Identify which cell holds the provided text, then report its [X, Y] central coordinate. 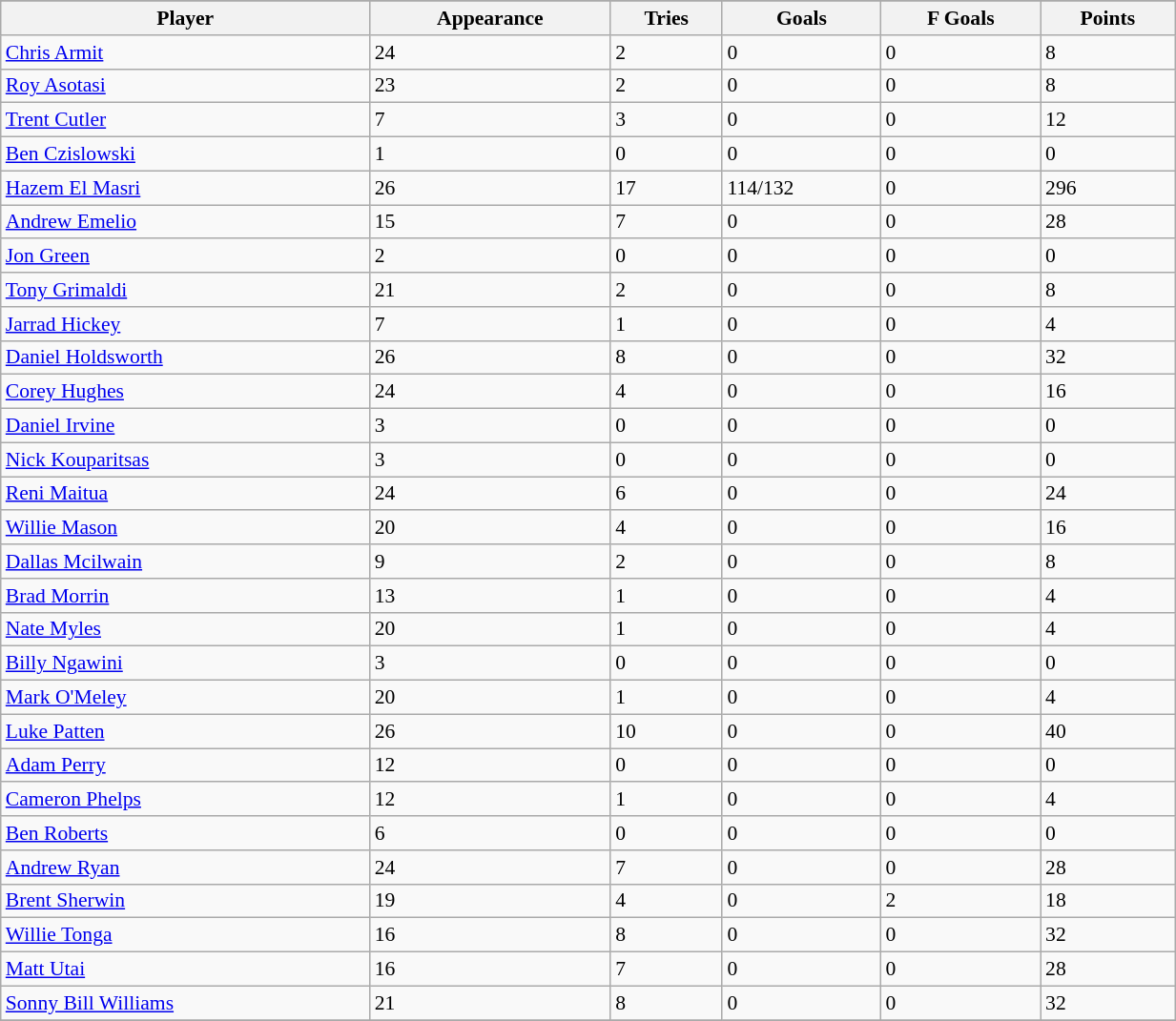
114/132 [801, 188]
Reni Maitua [185, 494]
Ben Roberts [185, 833]
Ben Czislowski [185, 154]
Points [1108, 18]
40 [1108, 731]
Mark O'Meley [185, 698]
Jon Green [185, 256]
18 [1108, 901]
Brad Morrin [185, 596]
Luke Patten [185, 731]
Tony Grimaldi [185, 290]
19 [490, 901]
Player [185, 18]
Dallas Mcilwain [185, 562]
Cameron Phelps [185, 800]
13 [490, 596]
17 [666, 188]
Nate Myles [185, 629]
Goals [801, 18]
Willie Tonga [185, 935]
Adam Perry [185, 766]
Hazem El Masri [185, 188]
15 [490, 222]
Tries [666, 18]
Sonny Bill Williams [185, 1003]
10 [666, 731]
Nick Kouparitsas [185, 459]
Roy Asotasi [185, 86]
Brent Sherwin [185, 901]
Chris Armit [185, 52]
Appearance [490, 18]
Trent Cutler [185, 120]
Matt Utai [185, 970]
Andrew Emelio [185, 222]
Andrew Ryan [185, 868]
23 [490, 86]
Daniel Holdsworth [185, 357]
9 [490, 562]
F Goals [961, 18]
Corey Hughes [185, 392]
Jarrad Hickey [185, 324]
Billy Ngawini [185, 664]
296 [1108, 188]
Willie Mason [185, 528]
Daniel Irvine [185, 426]
